Return the (X, Y) coordinate for the center point of the cell that contains the specified text.  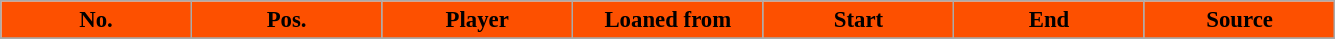
Player (478, 20)
Source (1240, 20)
No. (96, 20)
End (1050, 20)
Loaned from (668, 20)
Start (858, 20)
Pos. (286, 20)
